Output the [x, y] coordinate of the center of the cell containing the given text.  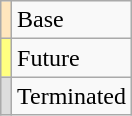
Terminated [72, 96]
Future [72, 58]
Base [72, 20]
